Return the [X, Y] coordinate for the center point of the cell that contains the specified text.  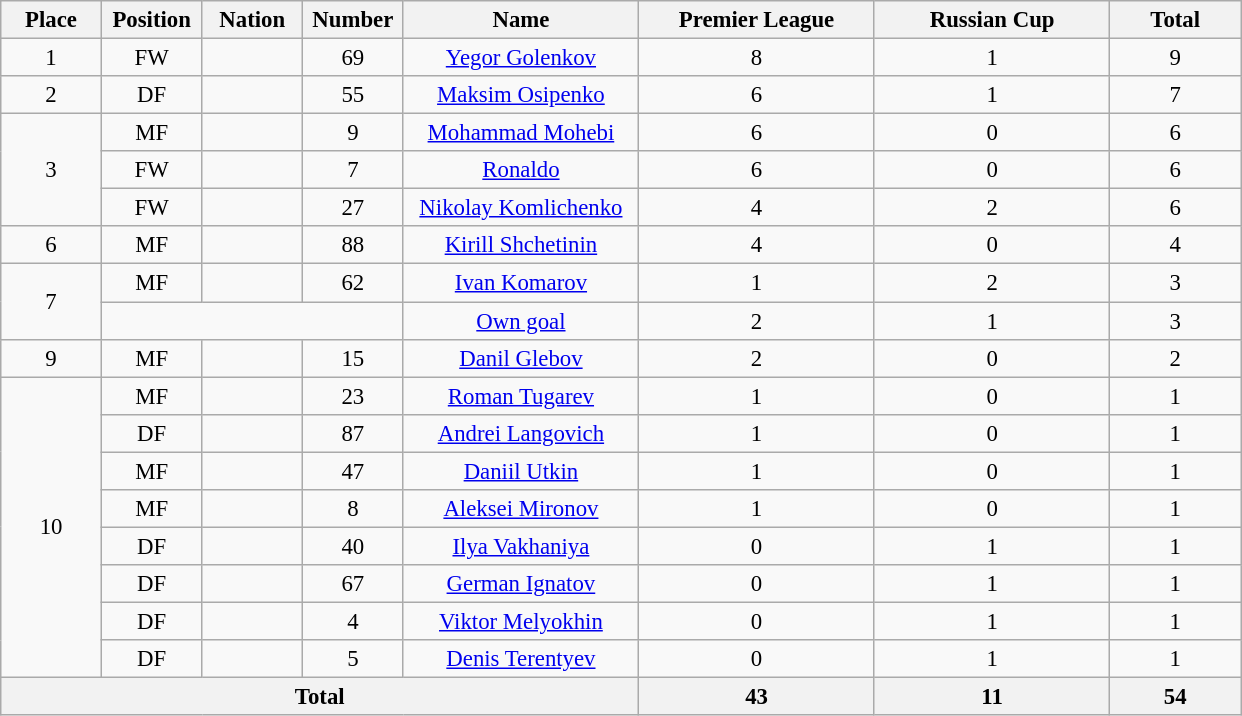
67 [354, 584]
Maksim Osipenko [521, 95]
Kirill Shchetinin [521, 245]
Daniil Utkin [521, 471]
62 [354, 283]
Danil Glebov [521, 358]
43 [757, 697]
Aleksei Mironov [521, 509]
German Ignatov [521, 584]
5 [354, 659]
Nation [252, 20]
69 [354, 58]
Premier League [757, 20]
Ivan Komarov [521, 283]
Number [354, 20]
23 [354, 396]
Own goal [521, 321]
15 [354, 358]
47 [354, 471]
Russian Cup [992, 20]
Andrei Langovich [521, 433]
11 [992, 697]
Ilya Vakhaniya [521, 546]
88 [354, 245]
54 [1176, 697]
Nikolay Komlichenko [521, 208]
Name [521, 20]
Mohammad Mohebi [521, 133]
27 [354, 208]
40 [354, 546]
55 [354, 95]
Denis Terentyev [521, 659]
Place [52, 20]
Position [152, 20]
Viktor Melyokhin [521, 621]
Ronaldo [521, 170]
Yegor Golenkov [521, 58]
Roman Tugarev [521, 396]
87 [354, 433]
10 [52, 528]
